Pinpoint the cell where the given text exists, returning its [X, Y] midpoint coordinate. 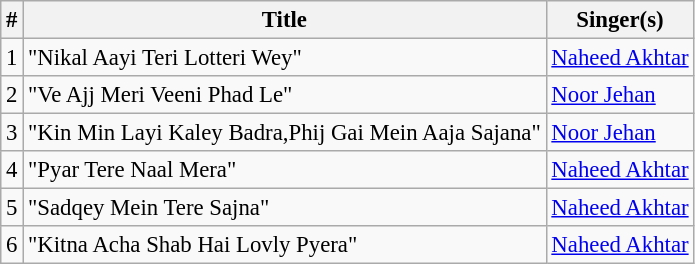
"Ve Ajj Meri Veeni Phad Le" [284, 95]
# [12, 20]
5 [12, 208]
"Kitna Acha Shab Hai Lovly Pyera" [284, 245]
Singer(s) [620, 20]
2 [12, 95]
"Pyar Tere Naal Mera" [284, 170]
"Sadqey Mein Tere Sajna" [284, 208]
"Kin Min Layi Kaley Badra,Phij Gai Mein Aaja Sajana" [284, 133]
"Nikal Aayi Teri Lotteri Wey" [284, 58]
4 [12, 170]
1 [12, 58]
Title [284, 20]
3 [12, 133]
6 [12, 245]
